Output the [x, y] coordinate of the center of the cell containing the given text.  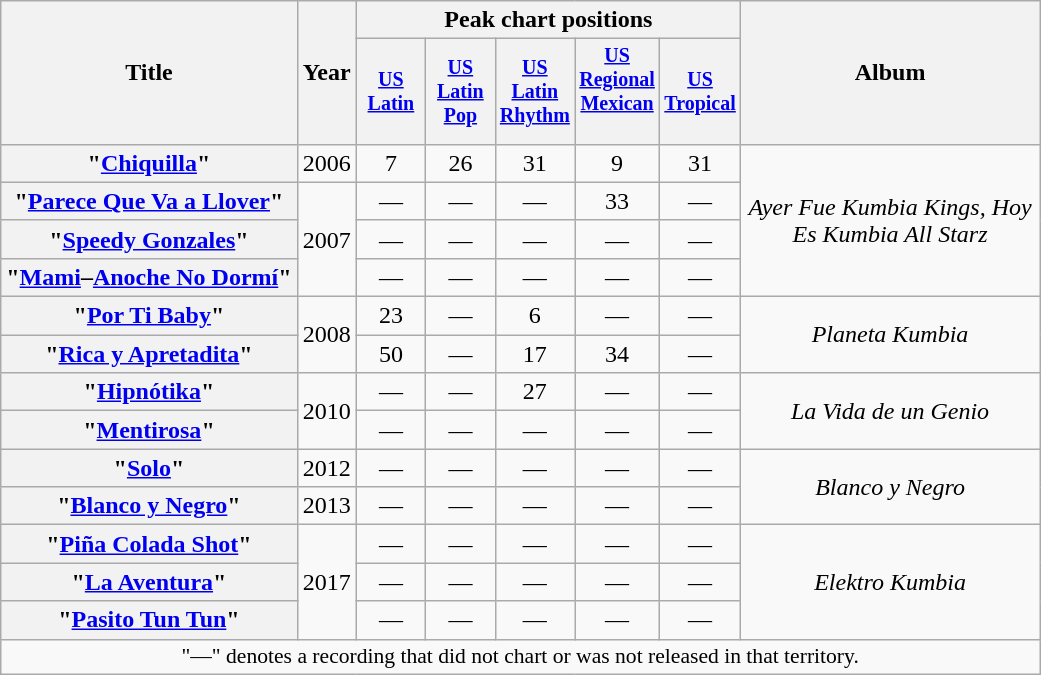
"Rica y Apretadita" [149, 354]
USLatinRhythm [534, 92]
50 [390, 354]
9 [618, 163]
"Pasito Tun Tun" [149, 620]
Blanco y Negro [890, 487]
26 [460, 163]
2008 [326, 335]
"Hipnótika" [149, 392]
2013 [326, 506]
"La Aventura" [149, 582]
"Mentirosa" [149, 430]
"Solo" [149, 468]
"Por Ti Baby" [149, 316]
Year [326, 73]
"Piña Colada Shot" [149, 544]
USRegionalMexican [618, 92]
2010 [326, 411]
"Parece Que Va a Llover" [149, 201]
23 [390, 316]
USTropical [700, 92]
Planeta Kumbia [890, 335]
2017 [326, 582]
USLatinPop [460, 92]
"—" denotes a recording that did not chart or was not released in that territory. [520, 657]
Ayer Fue Kumbia Kings, Hoy Es Kumbia All Starz [890, 220]
2007 [326, 239]
USLatin [390, 92]
34 [618, 354]
27 [534, 392]
"Speedy Gonzales" [149, 239]
17 [534, 354]
2006 [326, 163]
2012 [326, 468]
33 [618, 201]
"Mami–Anoche No Dormí" [149, 277]
7 [390, 163]
Album [890, 73]
La Vida de un Genio [890, 411]
"Chiquilla" [149, 163]
Title [149, 73]
Peak chart positions [548, 20]
6 [534, 316]
Elektro Kumbia [890, 582]
"Blanco y Negro" [149, 506]
